Find where the given text appears and provide that cell's center as [X, Y] coordinate. 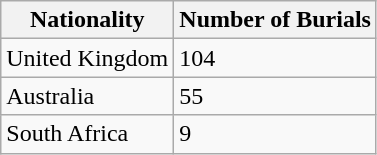
Number of Burials [276, 20]
Australia [88, 96]
104 [276, 58]
United Kingdom [88, 58]
South Africa [88, 134]
Nationality [88, 20]
9 [276, 134]
55 [276, 96]
